Provide the (x, y) coordinate of the cell's center where the given text is located.  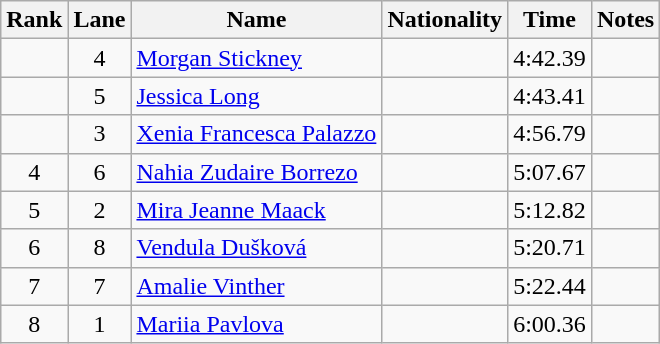
Lane (100, 20)
Notes (625, 20)
4:43.41 (550, 96)
Time (550, 20)
Mira Jeanne Maack (256, 210)
Amalie Vinther (256, 286)
Nahia Zudaire Borrezo (256, 172)
4:42.39 (550, 58)
5:20.71 (550, 248)
2 (100, 210)
Mariia Pavlova (256, 324)
5:12.82 (550, 210)
Xenia Francesca Palazzo (256, 134)
5:07.67 (550, 172)
Jessica Long (256, 96)
4:56.79 (550, 134)
5:22.44 (550, 286)
6:00.36 (550, 324)
1 (100, 324)
Vendula Dušková (256, 248)
Rank (34, 20)
Nationality (445, 20)
Morgan Stickney (256, 58)
Name (256, 20)
3 (100, 134)
